Pinpoint the cell where the given text exists, returning its [x, y] midpoint coordinate. 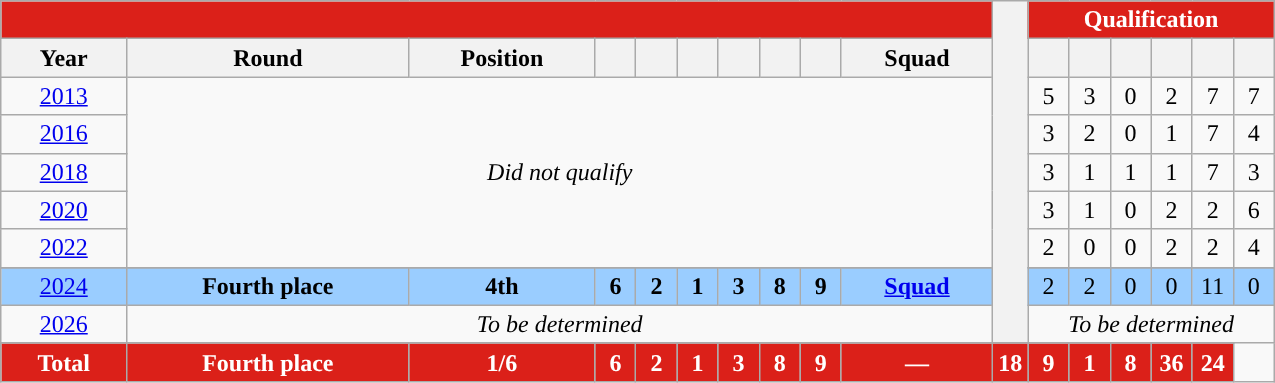
Year [64, 58]
4th [502, 286]
Total [64, 362]
2026 [64, 324]
36 [1172, 362]
2016 [64, 134]
11 [1212, 286]
2018 [64, 172]
24 [1212, 362]
1/6 [502, 362]
Did not qualify [560, 172]
2022 [64, 248]
2020 [64, 210]
— [917, 362]
2024 [64, 286]
Qualification [1151, 20]
Position [502, 58]
18 [1010, 362]
Round [268, 58]
5 [1048, 96]
2013 [64, 96]
